Detect which cell encompasses the target text, then output its (X, Y) center coordinate. 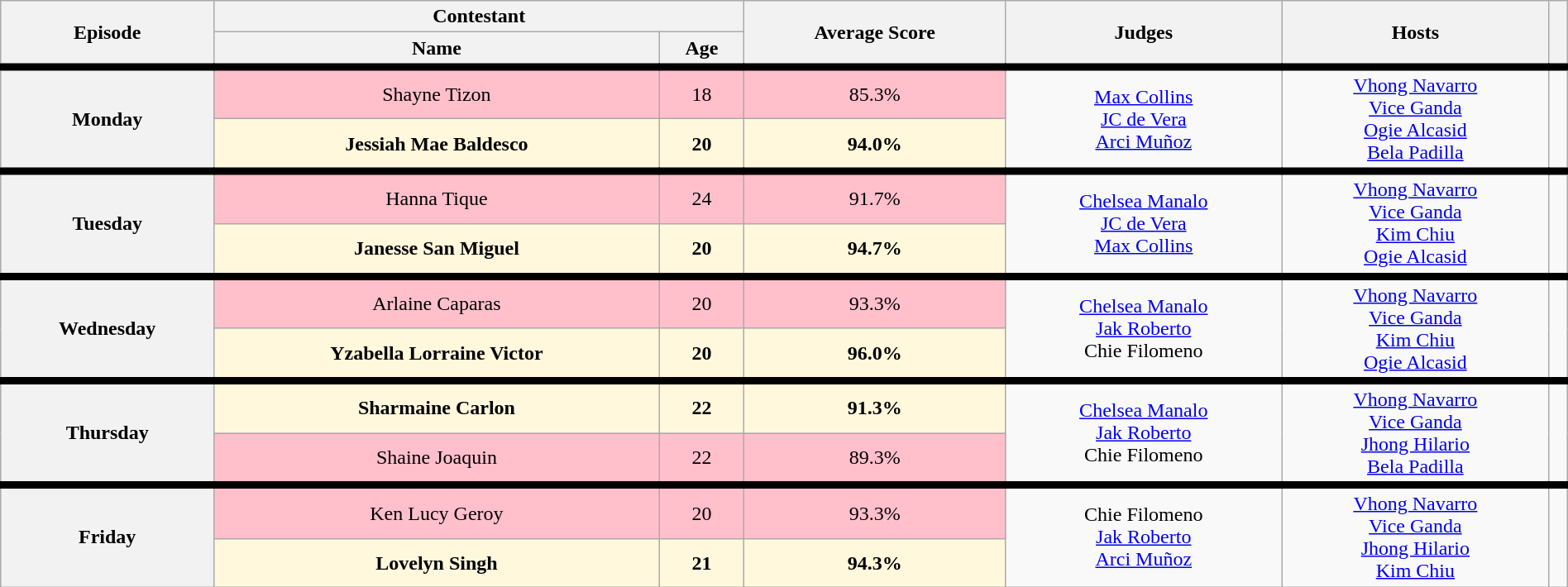
24 (701, 197)
Shayne Tizon (437, 93)
Arlaine Caparas (437, 303)
Sharmaine Carlon (437, 407)
Hanna Tique (437, 197)
Episode (108, 34)
Max CollinsJC de VeraArci Muñoz (1144, 119)
Yzabella Lorraine Victor (437, 354)
96.0% (875, 354)
Contestant (480, 17)
Shaine Joaquin (437, 460)
Monday (108, 119)
94.3% (875, 562)
21 (701, 562)
Chie FilomenoJak RobertoArci Muñoz (1144, 536)
Average Score (875, 34)
Judges (1144, 34)
Lovelyn Singh (437, 562)
Janesse San Miguel (437, 250)
85.3% (875, 93)
Age (701, 50)
Name (437, 50)
Tuesday (108, 223)
94.0% (875, 146)
Wednesday (108, 329)
Vhong NavarroVice GandaOgie AlcasidBela Padilla (1416, 119)
Friday (108, 536)
18 (701, 93)
91.7% (875, 197)
91.3% (875, 407)
Vhong NavarroVice GandaJhong HilarioKim Chiu (1416, 536)
Chelsea ManaloJC de VeraMax Collins (1144, 223)
Ken Lucy Geroy (437, 512)
Vhong NavarroVice GandaJhong HilarioBela Padilla (1416, 433)
Thursday (108, 433)
89.3% (875, 460)
Jessiah Mae Baldesco (437, 146)
94.7% (875, 250)
Hosts (1416, 34)
